Return the (X, Y) coordinate for the center point of the cell that contains the specified text.  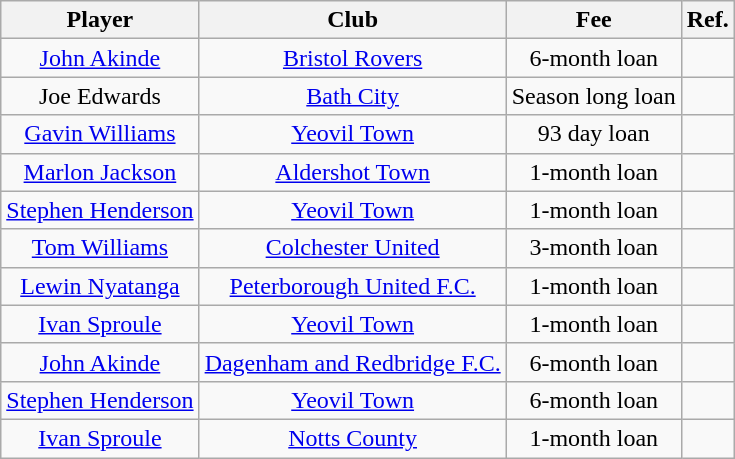
Player (100, 20)
Season long loan (594, 96)
Notts County (352, 438)
Aldershot Town (352, 172)
Joe Edwards (100, 96)
Marlon Jackson (100, 172)
Dagenham and Redbridge F.C. (352, 362)
Lewin Nyatanga (100, 286)
3-month loan (594, 248)
93 day loan (594, 134)
Gavin Williams (100, 134)
Colchester United (352, 248)
Fee (594, 20)
Bristol Rovers (352, 58)
Peterborough United F.C. (352, 286)
Tom Williams (100, 248)
Ref. (708, 20)
Bath City (352, 96)
Club (352, 20)
